Detect which cell encompasses the target text, then output its [x, y] center coordinate. 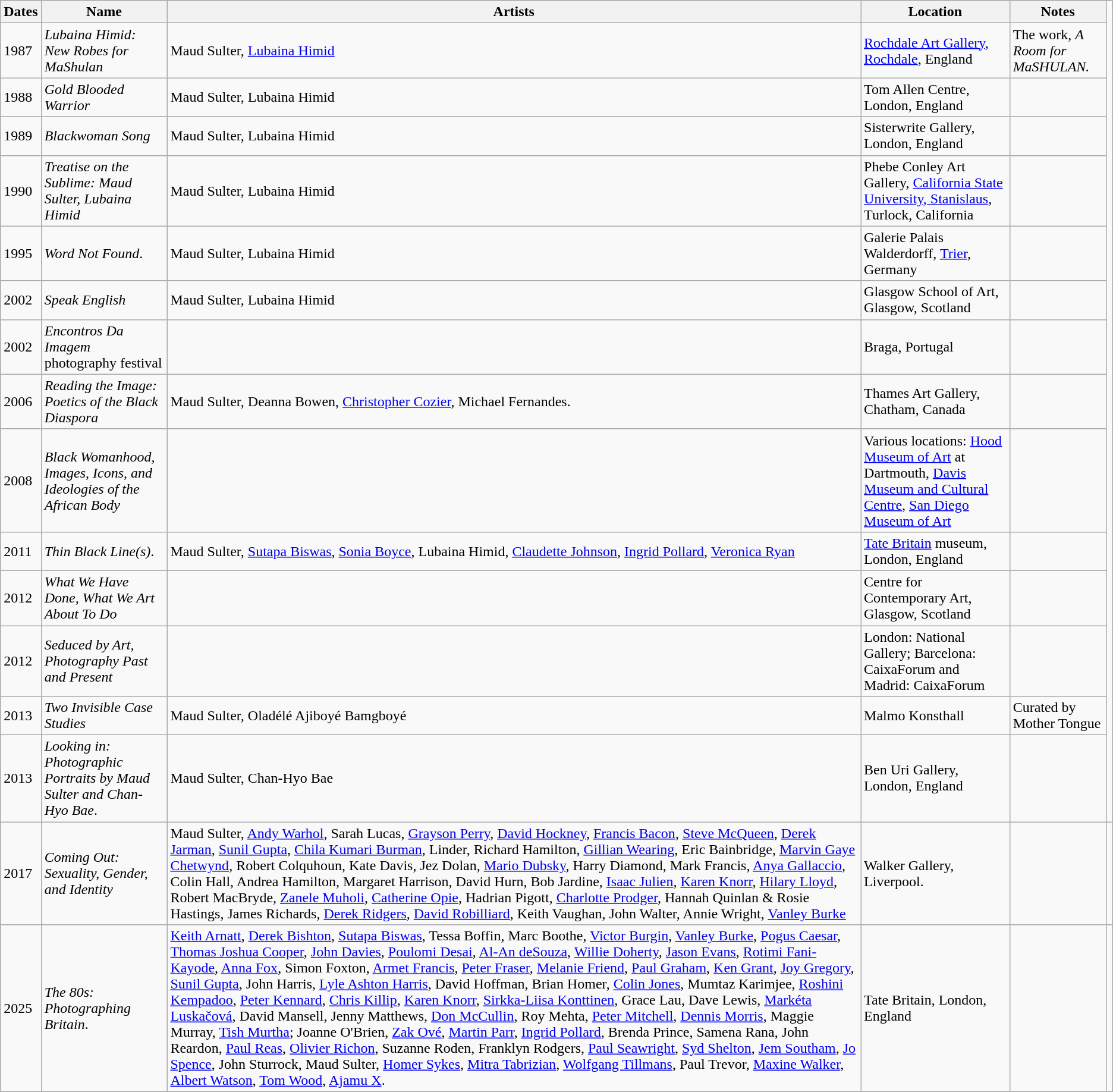
Centre for Contemporary Art, Glasgow, Scotland [936, 598]
1987 [21, 51]
Seduced by Art, Photography Past and Present [104, 661]
Two Invisible Case Studies [104, 716]
The 80s: Photographing Britain. [104, 1009]
Encontros Da Imagem photography festival [104, 347]
Black Womanhood, Images, Icons, and Ideologies of the African Body [104, 481]
Location [936, 12]
2008 [21, 481]
2006 [21, 401]
London: National Gallery; Barcelona: CaixaForum and Madrid: CaixaForum [936, 661]
1990 [21, 190]
Name [104, 12]
1995 [21, 253]
Thames Art Gallery, Chatham, Canada [936, 401]
Looking in: Photographic Portraits by Maud Sulter and Chan-Hyo Bae. [104, 779]
Sisterwrite Gallery, London, England [936, 136]
Lubaina Himid: New Robes for MaShulan [104, 51]
Reading the Image: Poetics of the Black Diaspora [104, 401]
Speak English [104, 300]
Galerie Palais Walderdorff, Trier, Germany [936, 253]
Glasgow School of Art, Glasgow, Scotland [936, 300]
Dates [21, 12]
Ben Uri Gallery, London, England [936, 779]
Various locations: Hood Museum of Art at Dartmouth, Davis Museum and Cultural Centre, San Diego Museum of Art [936, 481]
Gold Blooded Warrior [104, 98]
Rochdale Art Gallery, Rochdale, England [936, 51]
Artists [514, 12]
Thin Black Line(s). [104, 551]
Phebe Conley Art Gallery, California State University, Stanislaus, Turlock, California [936, 190]
Tom Allen Centre, London, England [936, 98]
Braga, Portugal [936, 347]
2025 [21, 1009]
Tate Britain museum, London, England [936, 551]
2011 [21, 551]
Walker Gallery, Liverpool. [936, 873]
Blackwoman Song [104, 136]
Maud Sulter, Sutapa Biswas, Sonia Boyce, Lubaina Himid, Claudette Johnson, Ingrid Pollard, Veronica Ryan [514, 551]
What We Have Done, What We Art About To Do [104, 598]
Word Not Found. [104, 253]
1988 [21, 98]
Treatise on the Sublime: Maud Sulter, Lubaina Himid [104, 190]
Curated by Mother Tongue [1058, 716]
Maud Sulter, Chan-Hyo Bae [514, 779]
Maud Sulter, Oladélé Ajiboyé Bamgboyé [514, 716]
Malmo Konsthall [936, 716]
Maud Sulter, Deanna Bowen, Christopher Cozier, Michael Fernandes. [514, 401]
The work, A Room for MaSHULAN. [1058, 51]
Coming Out: Sexuality, Gender, and Identity [104, 873]
Notes [1058, 12]
2017 [21, 873]
Tate Britain, London, England [936, 1009]
1989 [21, 136]
